Search for the cell housing the specified text and yield its [x, y] center coordinate. 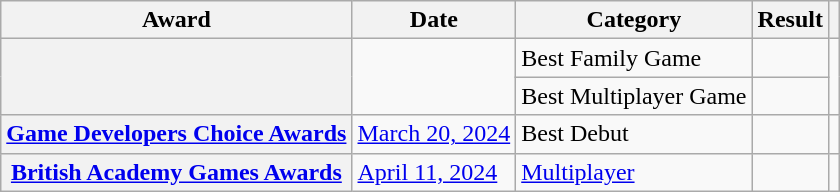
Best Debut [634, 134]
Category [634, 20]
Best Multiplayer Game [634, 96]
British Academy Games Awards [176, 172]
March 20, 2024 [434, 134]
Result [790, 20]
April 11, 2024 [434, 172]
Award [176, 20]
Date [434, 20]
Game Developers Choice Awards [176, 134]
Multiplayer [634, 172]
Best Family Game [634, 58]
